From the cell containing the given text, extract its center point as [x, y] coordinate. 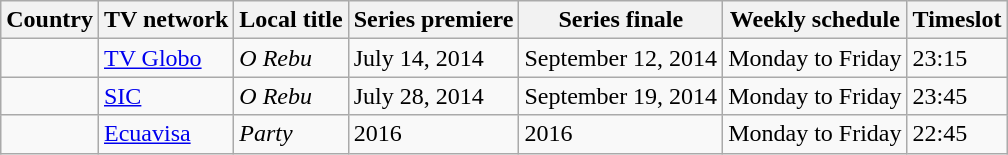
July 14, 2014 [434, 58]
TV Globo [166, 58]
September 12, 2014 [621, 58]
Party [291, 134]
Country [50, 20]
Timeslot [957, 20]
22:45 [957, 134]
Series premiere [434, 20]
Local title [291, 20]
Series finale [621, 20]
July 28, 2014 [434, 96]
SIC [166, 96]
Weekly schedule [815, 20]
September 19, 2014 [621, 96]
23:45 [957, 96]
23:15 [957, 58]
TV network [166, 20]
Ecuavisa [166, 134]
